Extract the (X, Y) coordinate from the center of the cell holding the provided text.  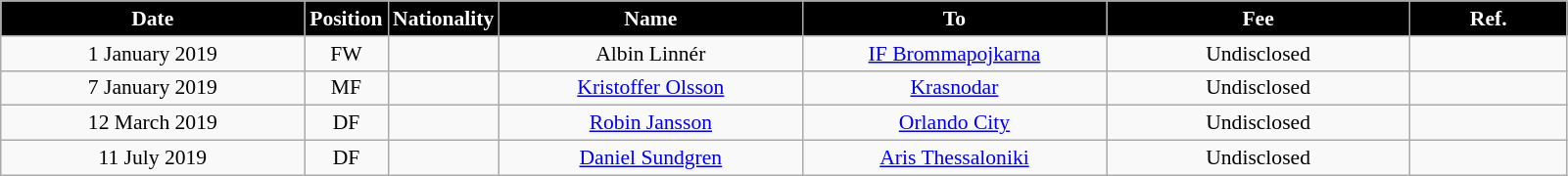
7 January 2019 (153, 88)
Ref. (1489, 19)
Robin Jansson (650, 123)
Nationality (443, 19)
Krasnodar (954, 88)
Fee (1259, 19)
Daniel Sundgren (650, 158)
IF Brommapojkarna (954, 54)
12 March 2019 (153, 123)
Orlando City (954, 123)
Kristoffer Olsson (650, 88)
Aris Thessaloniki (954, 158)
Date (153, 19)
1 January 2019 (153, 54)
Albin Linnér (650, 54)
Position (347, 19)
MF (347, 88)
11 July 2019 (153, 158)
To (954, 19)
Name (650, 19)
FW (347, 54)
